Output the (X, Y) coordinate of the center of the cell containing the given text.  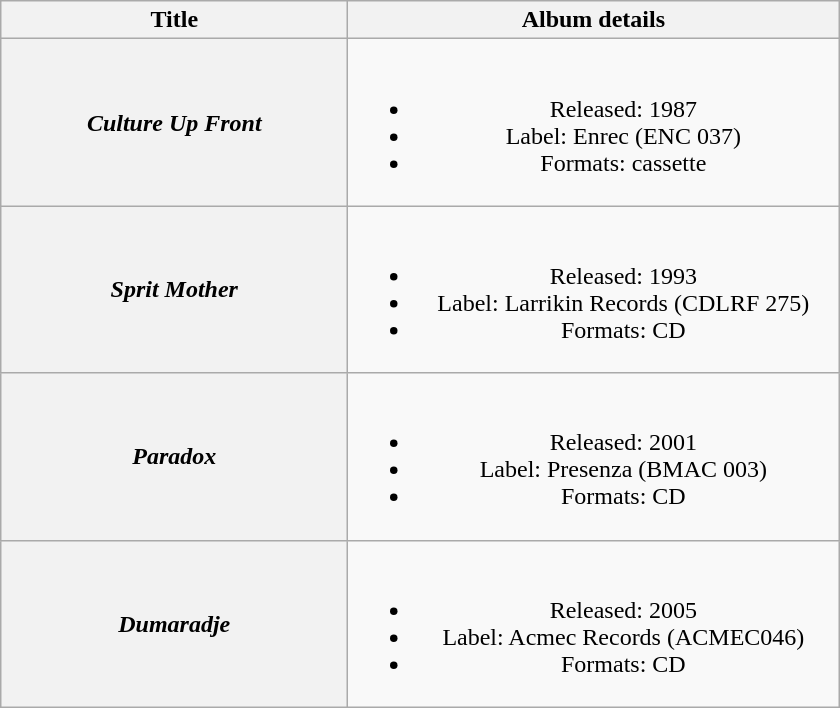
Sprit Mother (174, 290)
Released: 2001Label: Presenza (BMAC 003)Formats: CD (594, 456)
Released: 1987Label: Enrec (ENC 037)Formats: cassette (594, 122)
Album details (594, 20)
Paradox (174, 456)
Released: 1993Label: Larrikin Records (CDLRF 275)Formats: CD (594, 290)
Culture Up Front (174, 122)
Title (174, 20)
Dumaradje (174, 624)
Released: 2005Label: Acmec Records (ACMEC046)Formats: CD (594, 624)
